Determine the [x, y] coordinate at the center of the cell enclosing the given text.  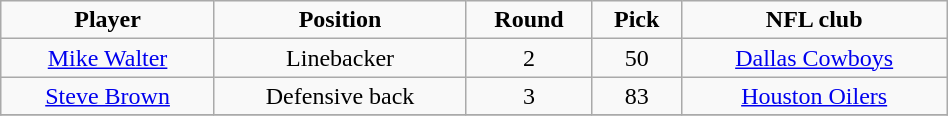
Houston Oilers [814, 96]
2 [530, 58]
Defensive back [340, 96]
3 [530, 96]
Player [108, 20]
Steve Brown [108, 96]
83 [636, 96]
Linebacker [340, 58]
Position [340, 20]
Round [530, 20]
50 [636, 58]
NFL club [814, 20]
Pick [636, 20]
Mike Walter [108, 58]
Dallas Cowboys [814, 58]
